Identify which cell holds the provided text, then report its [x, y] central coordinate. 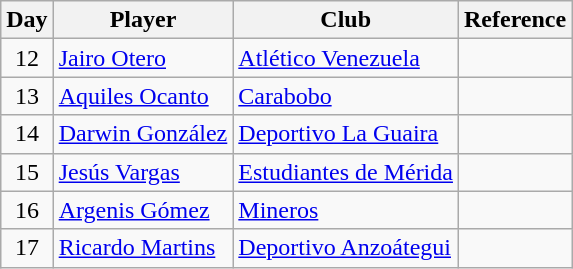
Jesús Vargas [143, 172]
Mineros [346, 210]
Jairo Otero [143, 58]
Estudiantes de Mérida [346, 172]
Darwin González [143, 134]
Argenis Gómez [143, 210]
Atlético Venezuela [346, 58]
Player [143, 20]
14 [27, 134]
Ricardo Martins [143, 248]
Deportivo Anzoátegui [346, 248]
16 [27, 210]
13 [27, 96]
Club [346, 20]
17 [27, 248]
Reference [514, 20]
Day [27, 20]
12 [27, 58]
Aquiles Ocanto [143, 96]
Carabobo [346, 96]
Deportivo La Guaira [346, 134]
15 [27, 172]
